Extract the (x, y) coordinate from the center of the cell holding the provided text.  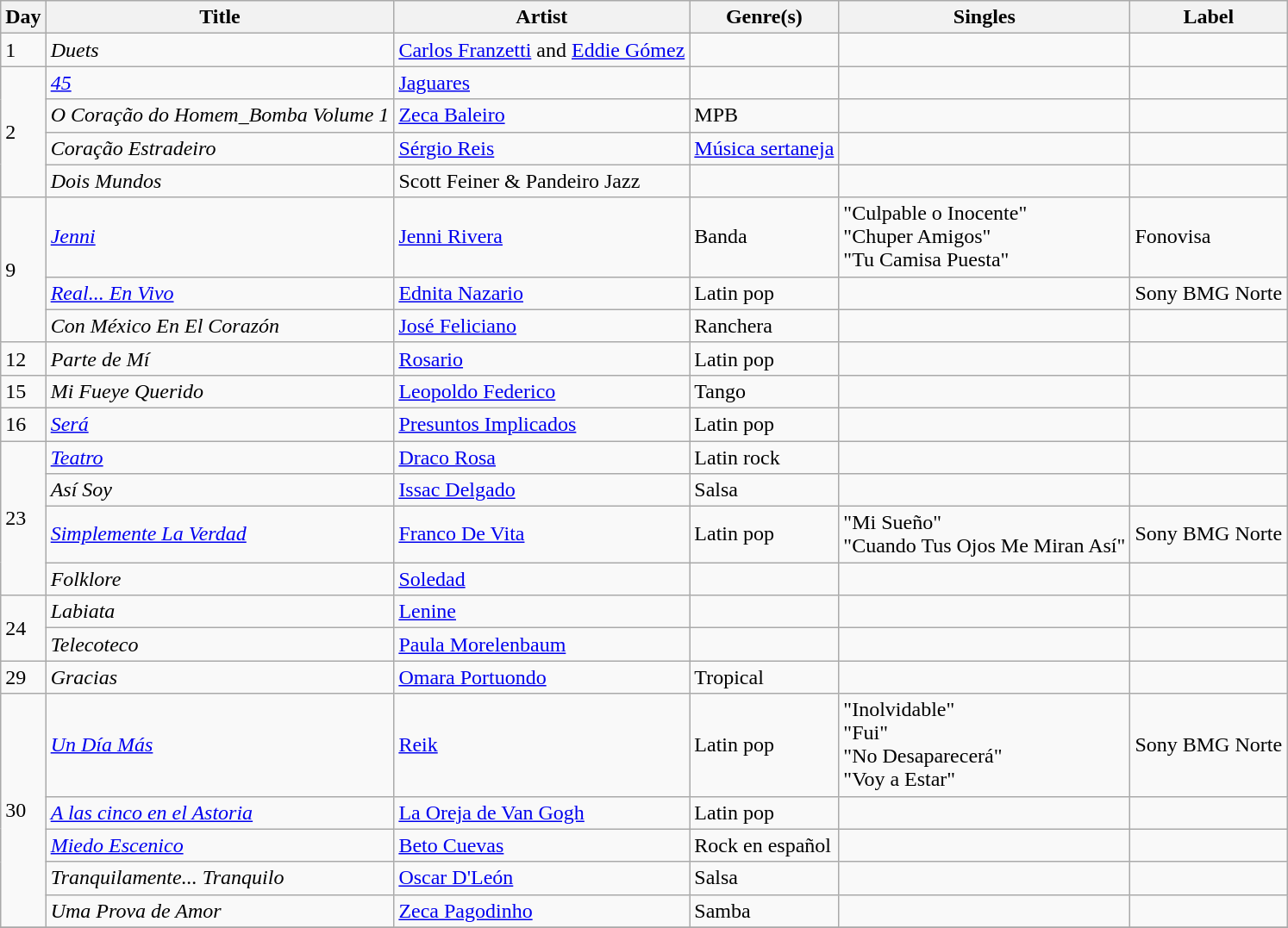
Title (220, 17)
Folklore (220, 579)
Tranquilamente... Tranquilo (220, 878)
José Feliciano (541, 326)
Parte de Mí (220, 358)
Dois Mundos (220, 181)
Issac Delgado (541, 490)
Samba (764, 911)
Coração Estradeiro (220, 148)
1 (23, 50)
A las cinco en el Astoria (220, 813)
Leopoldo Federico (541, 391)
12 (23, 358)
9 (23, 270)
30 (23, 810)
Jaguares (541, 83)
Beto Cuevas (541, 845)
Un Día Más (220, 744)
2 (23, 132)
Gracias (220, 677)
23 (23, 519)
Label (1209, 17)
Tango (764, 391)
Omara Portuondo (541, 677)
Tropical (764, 677)
Latin rock (764, 458)
Lenine (541, 612)
Será (220, 424)
Así Soy (220, 490)
Oscar D'León (541, 878)
Ranchera (764, 326)
Duets (220, 50)
Genre(s) (764, 17)
Singles (985, 17)
Zeca Pagodinho (541, 911)
Paula Morelenbaum (541, 645)
Presuntos Implicados (541, 424)
Miedo Escenico (220, 845)
45 (220, 83)
Rosario (541, 358)
Scott Feiner & Pandeiro Jazz (541, 181)
O Coração do Homem_Bomba Volume 1 (220, 115)
Música sertaneja (764, 148)
"Inolvidable""Fui""No Desaparecerá""Voy a Estar" (985, 744)
Telecoteco (220, 645)
Con México En El Corazón (220, 326)
Artist (541, 17)
Franco De Vita (541, 534)
Zeca Baleiro (541, 115)
Jenni Rivera (541, 237)
Teatro (220, 458)
16 (23, 424)
MPB (764, 115)
24 (23, 628)
Simplemente La Verdad (220, 534)
La Oreja de Van Gogh (541, 813)
Sérgio Reis (541, 148)
"Culpable o Inocente""Chuper Amigos""Tu Camisa Puesta" (985, 237)
Uma Prova de Amor (220, 911)
"Mi Sueño""Cuando Tus Ojos Me Miran Así" (985, 534)
15 (23, 391)
Fonovisa (1209, 237)
Jenni (220, 237)
Real... En Vivo (220, 293)
Soledad (541, 579)
Mi Fueye Querido (220, 391)
Banda (764, 237)
Day (23, 17)
Draco Rosa (541, 458)
Rock en español (764, 845)
Reik (541, 744)
Carlos Franzetti and Eddie Gómez (541, 50)
29 (23, 677)
Labiata (220, 612)
Ednita Nazario (541, 293)
